For the text-containing cell, return its midpoint in [X, Y] coordinate format. 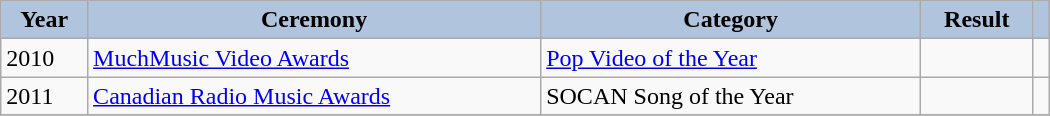
Canadian Radio Music Awards [314, 96]
2010 [44, 58]
Category [731, 20]
Ceremony [314, 20]
Pop Video of the Year [731, 58]
MuchMusic Video Awards [314, 58]
Year [44, 20]
Result [977, 20]
2011 [44, 96]
SOCAN Song of the Year [731, 96]
